From the cell containing the given text, extract its center point as (X, Y) coordinate. 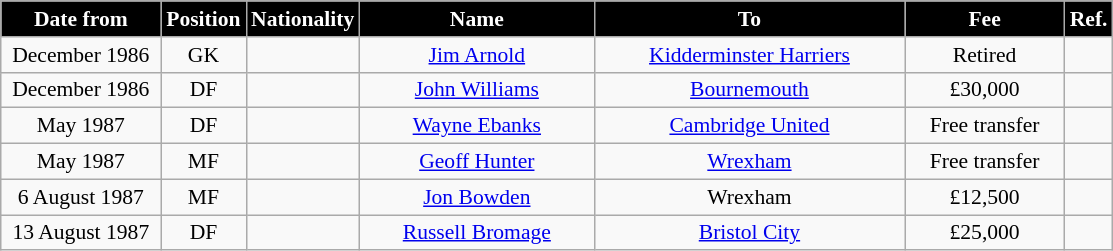
To (749, 19)
Name (476, 19)
Bristol City (749, 233)
£30,000 (985, 90)
Russell Bromage (476, 233)
£12,500 (985, 197)
Ref. (1089, 19)
6 August 1987 (81, 197)
Kidderminster Harriers (749, 55)
£25,000 (985, 233)
13 August 1987 (81, 233)
Jim Arnold (476, 55)
John Williams (476, 90)
Cambridge United (749, 126)
Geoff Hunter (476, 162)
Fee (985, 19)
Date from (81, 19)
Bournemouth (749, 90)
Retired (985, 55)
Position (204, 19)
Nationality (302, 19)
Jon Bowden (476, 197)
Wayne Ebanks (476, 126)
GK (204, 55)
